From the cell containing the given text, extract its center point as (X, Y) coordinate. 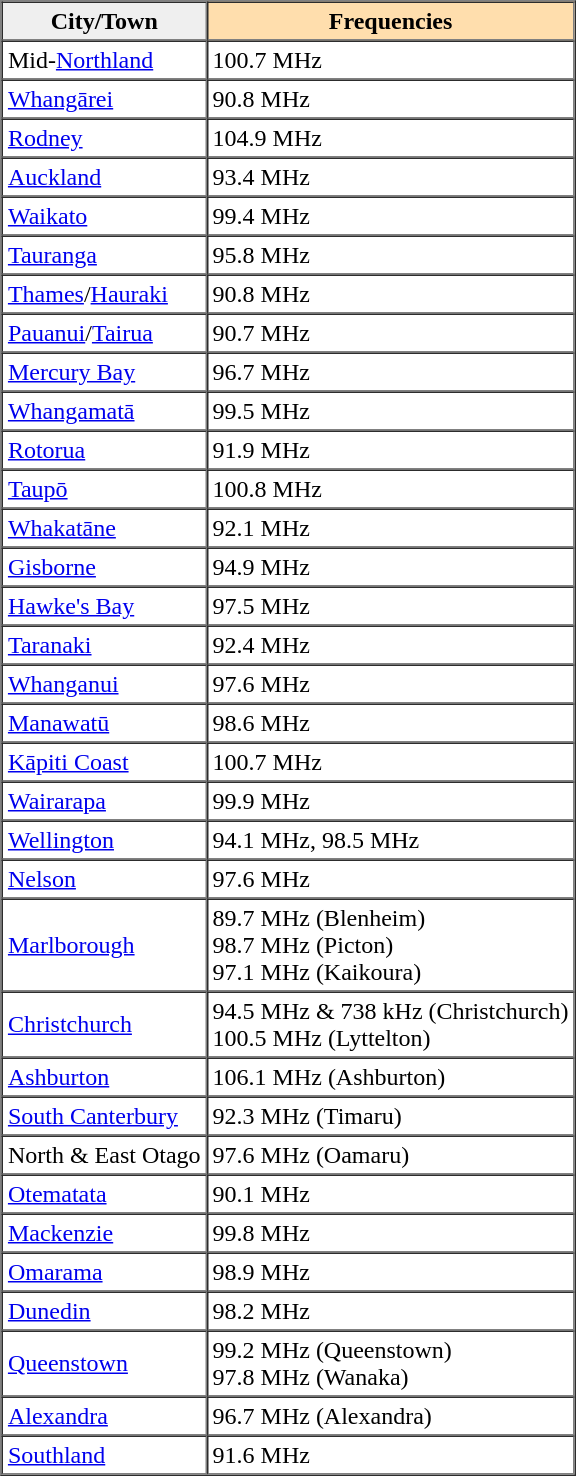
98.6 MHz (391, 724)
Taranaki (104, 646)
99.9 MHz (391, 802)
Mid-Northland (104, 60)
Manawatū (104, 724)
99.2 MHz (Queenstown) 97.8 MHz (Wanaka) (391, 1363)
Dunedin (104, 1312)
90.7 MHz (391, 334)
Hawke's Bay (104, 606)
City/Town (104, 22)
94.9 MHz (391, 568)
95.8 MHz (391, 256)
93.4 MHz (391, 178)
97.6 MHz (Oamaru) (391, 1156)
Thames/Hauraki (104, 294)
Otematata (104, 1194)
Marlborough (104, 944)
99.4 MHz (391, 216)
Tauranga (104, 256)
Wairarapa (104, 802)
Wellington (104, 840)
91.9 MHz (391, 450)
100.8 MHz (391, 490)
106.1 MHz (Ashburton) (391, 1078)
104.9 MHz (391, 138)
South Canterbury (104, 1116)
Christchurch (104, 1025)
96.7 MHz (Alexandra) (391, 1416)
Kāpiti Coast (104, 762)
Queenstown (104, 1363)
Mackenzie (104, 1234)
Whanganui (104, 684)
96.7 MHz (391, 372)
Frequencies (391, 22)
99.5 MHz (391, 412)
Ashburton (104, 1078)
Pauanui/Tairua (104, 334)
Waikato (104, 216)
Rodney (104, 138)
97.5 MHz (391, 606)
Mercury Bay (104, 372)
94.5 MHz & 738 kHz (Christchurch) 100.5 MHz (Lyttelton) (391, 1025)
91.6 MHz (391, 1456)
Nelson (104, 880)
92.3 MHz (Timaru) (391, 1116)
98.9 MHz (391, 1272)
Southland (104, 1456)
94.1 MHz, 98.5 MHz (391, 840)
Alexandra (104, 1416)
99.8 MHz (391, 1234)
Whangārei (104, 100)
92.1 MHz (391, 528)
89.7 MHz (Blenheim) 98.7 MHz (Picton) 97.1 MHz (Kaikoura) (391, 944)
Gisborne (104, 568)
Omarama (104, 1272)
92.4 MHz (391, 646)
90.1 MHz (391, 1194)
North & East Otago (104, 1156)
Taupō (104, 490)
Auckland (104, 178)
98.2 MHz (391, 1312)
Whakatāne (104, 528)
Whangamatā (104, 412)
Rotorua (104, 450)
